Locate the cell with the specified text and output its (x, y) center coordinate. 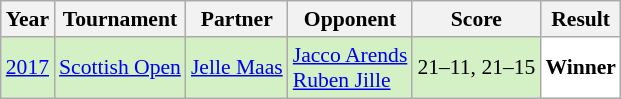
Scottish Open (120, 68)
Partner (237, 19)
Year (28, 19)
Tournament (120, 19)
Result (580, 19)
2017 (28, 68)
Opponent (350, 19)
21–11, 21–15 (476, 68)
Jacco Arends Ruben Jille (350, 68)
Winner (580, 68)
Score (476, 19)
Jelle Maas (237, 68)
